Identify which cell holds the provided text, then report its [X, Y] central coordinate. 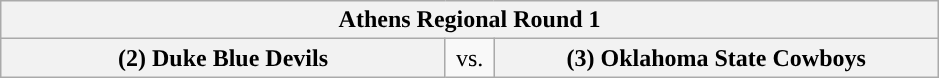
(3) Oklahoma State Cowboys [716, 58]
(2) Duke Blue Devils [224, 58]
Athens Regional Round 1 [470, 20]
vs. [470, 58]
